Output the (x, y) coordinate of the center of the cell containing the given text.  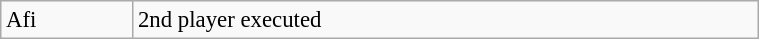
Afi (67, 20)
2nd player executed (446, 20)
